Identify which cell holds the provided text, then report its (x, y) central coordinate. 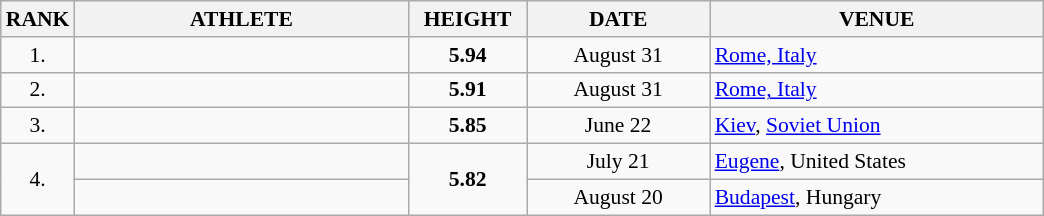
5.94 (468, 55)
July 21 (618, 162)
August 20 (618, 197)
HEIGHT (468, 19)
VENUE (877, 19)
Kiev, Soviet Union (877, 126)
3. (38, 126)
5.91 (468, 90)
RANK (38, 19)
4. (38, 180)
Eugene, United States (877, 162)
Budapest, Hungary (877, 197)
ATHLETE (241, 19)
1. (38, 55)
DATE (618, 19)
5.82 (468, 180)
June 22 (618, 126)
2. (38, 90)
5.85 (468, 126)
